Search for the cell housing the specified text and yield its (x, y) center coordinate. 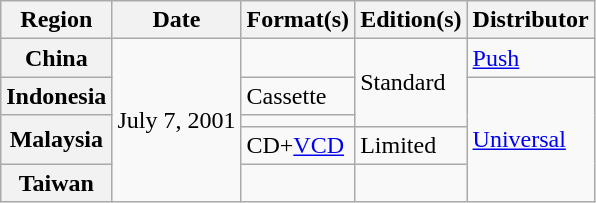
Cassette (298, 96)
Push (530, 58)
Date (176, 20)
Limited (411, 145)
Distributor (530, 20)
July 7, 2001 (176, 120)
Format(s) (298, 20)
CD+VCD (298, 145)
Taiwan (56, 183)
Indonesia (56, 96)
China (56, 58)
Edition(s) (411, 20)
Malaysia (56, 140)
Region (56, 20)
Universal (530, 140)
Standard (411, 82)
